Return [X, Y] of the center of cell containing provided text 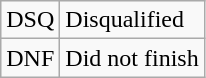
Did not finish [132, 58]
DSQ [30, 20]
Disqualified [132, 20]
DNF [30, 58]
